Return [x, y] of the center of cell containing provided text 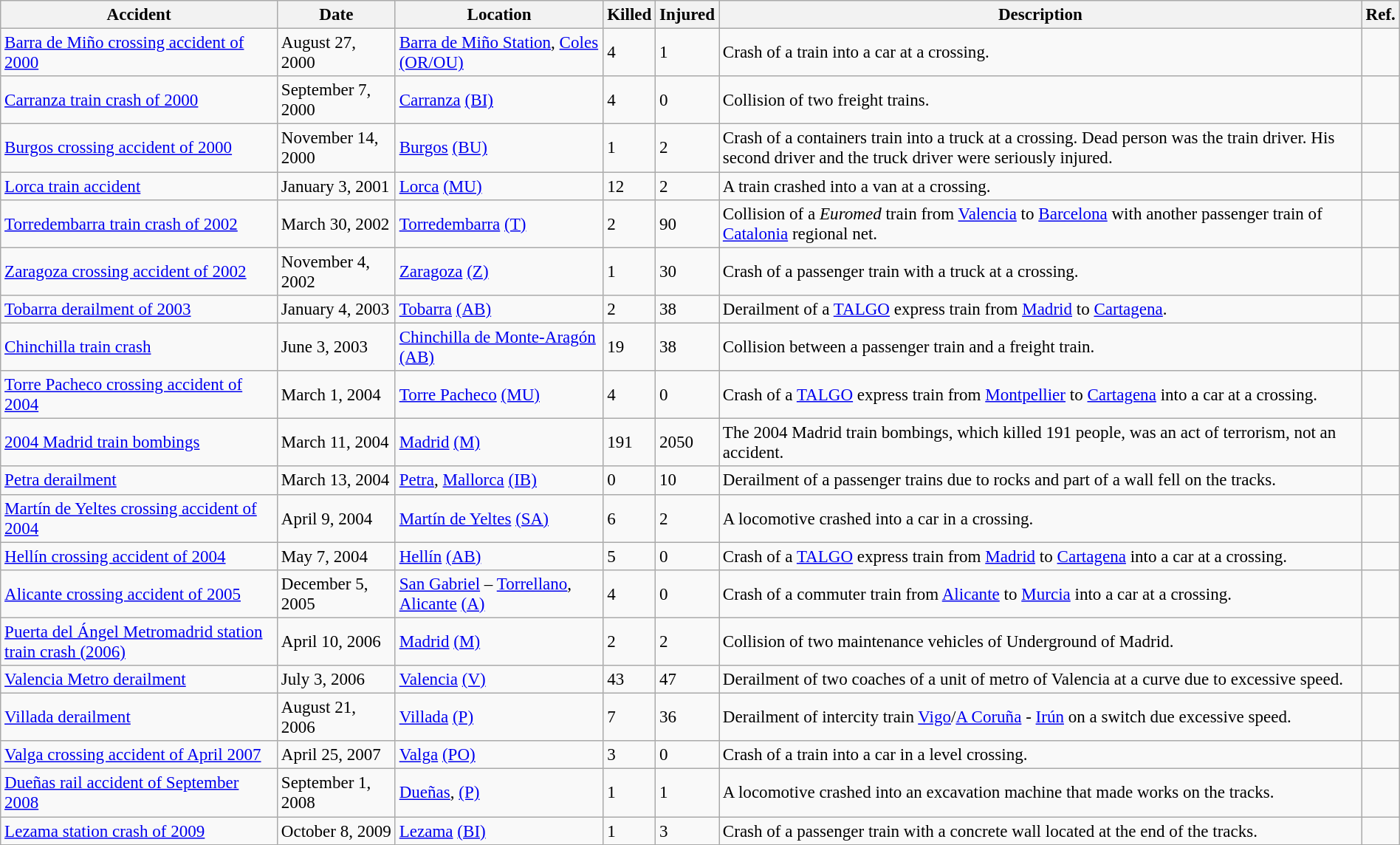
Martín de Yeltes crossing accident of 2004 [139, 519]
Date [336, 15]
Barra de Miño crossing accident of 2000 [139, 53]
May 7, 2004 [336, 556]
Lezama station crash of 2009 [139, 831]
Valga crossing accident of April 2007 [139, 755]
Location [499, 15]
April 10, 2006 [336, 641]
Derailment of a TALGO express train from Madrid to Cartagena. [1041, 309]
August 21, 2006 [336, 718]
Collision of two maintenance vehicles of Underground of Madrid. [1041, 641]
Derailment of two coaches of a unit of metro of Valencia at a curve due to excessive speed. [1041, 680]
Puerta del Ángel Metromadrid station train crash (2006) [139, 641]
Barra de Miño Station, Coles (OR/OU) [499, 53]
Crash of a commuter train from Alicante to Murcia into a car at a crossing. [1041, 594]
Derailment of a passenger trains due to rocks and part of a wall fell on the tracks. [1041, 481]
March 13, 2004 [336, 481]
A locomotive crashed into an excavation machine that made works on the tracks. [1041, 793]
October 8, 2009 [336, 831]
September 7, 2000 [336, 100]
March 1, 2004 [336, 394]
The 2004 Madrid train bombings, which killed 191 people, was an act of terrorism, not an accident. [1041, 443]
June 3, 2003 [336, 347]
Valencia Metro derailment [139, 680]
April 25, 2007 [336, 755]
Collision of two freight trains. [1041, 100]
Petra derailment [139, 481]
August 27, 2000 [336, 53]
Lezama (BI) [499, 831]
January 4, 2003 [336, 309]
Crash of a train into a car at a crossing. [1041, 53]
7 [629, 718]
San Gabriel – Torrellano, Alicante (A) [499, 594]
30 [687, 272]
90 [687, 225]
January 3, 2001 [336, 186]
191 [629, 443]
Carranza train crash of 2000 [139, 100]
Tobarra derailment of 2003 [139, 309]
Description [1041, 15]
Crash of a passenger train with a truck at a crossing. [1041, 272]
Tobarra (AB) [499, 309]
Valga (PO) [499, 755]
Collision of a Euromed train from Valencia to Barcelona with another passenger train of Catalonia regional net. [1041, 225]
September 1, 2008 [336, 793]
Killed [629, 15]
Torredembarra train crash of 2002 [139, 225]
Burgos (BU) [499, 148]
March 11, 2004 [336, 443]
A locomotive crashed into a car in a crossing. [1041, 519]
Accident [139, 15]
Injured [687, 15]
Crash of a TALGO express train from Montpellier to Cartagena into a car at a crossing. [1041, 394]
Villada derailment [139, 718]
Chinchilla de Monte-Aragón (AB) [499, 347]
Burgos crossing accident of 2000 [139, 148]
Torre Pacheco crossing accident of 2004 [139, 394]
12 [629, 186]
Derailment of intercity train Vigo/A Coruña - Irún on a switch due excessive speed. [1041, 718]
2004 Madrid train bombings [139, 443]
19 [629, 347]
Collision between a passenger train and a freight train. [1041, 347]
Hellín (AB) [499, 556]
Lorca train accident [139, 186]
36 [687, 718]
Valencia (V) [499, 680]
Chinchilla train crash [139, 347]
Carranza (BI) [499, 100]
July 3, 2006 [336, 680]
November 14, 2000 [336, 148]
Zaragoza crossing accident of 2002 [139, 272]
2050 [687, 443]
April 9, 2004 [336, 519]
Villada (P) [499, 718]
43 [629, 680]
Petra, Mallorca (IB) [499, 481]
Lorca (MU) [499, 186]
Crash of a train into a car in a level crossing. [1041, 755]
Zaragoza (Z) [499, 272]
Crash of a passenger train with a concrete wall located at the end of the tracks. [1041, 831]
Alicante crossing accident of 2005 [139, 594]
Martín de Yeltes (SA) [499, 519]
6 [629, 519]
March 30, 2002 [336, 225]
47 [687, 680]
December 5, 2005 [336, 594]
Hellín crossing accident of 2004 [139, 556]
Dueñas rail accident of September 2008 [139, 793]
Crash of a TALGO express train from Madrid to Cartagena into a car at a crossing. [1041, 556]
Dueñas, (P) [499, 793]
10 [687, 481]
Torredembarra (T) [499, 225]
Ref. [1381, 15]
Torre Pacheco (MU) [499, 394]
November 4, 2002 [336, 272]
5 [629, 556]
A train crashed into a van at a crossing. [1041, 186]
